Capture the cell that displays the provided text and extract its (x, y) central coordinate. 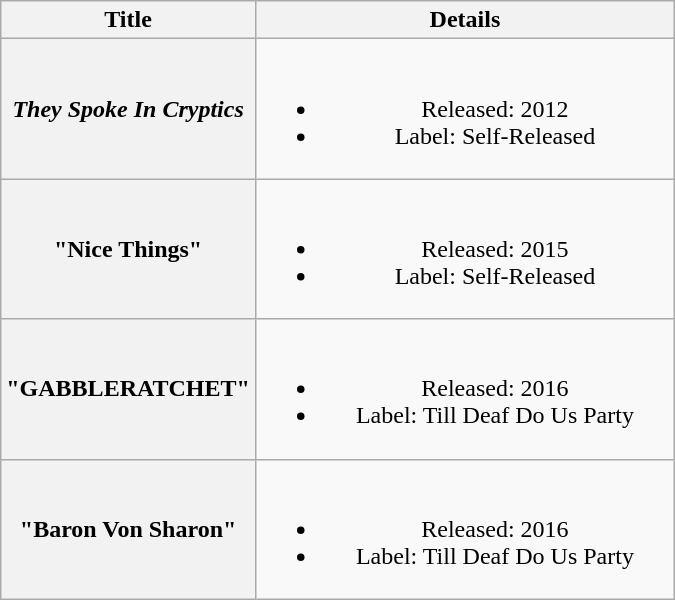
They Spoke In Cryptics (128, 109)
Details (464, 20)
Title (128, 20)
"GABBLERATCHET" (128, 389)
"Baron Von Sharon" (128, 529)
Released: 2012Label: Self-Released (464, 109)
"Nice Things" (128, 249)
Released: 2015Label: Self-Released (464, 249)
